Identify which cell holds the provided text, then report its [X, Y] central coordinate. 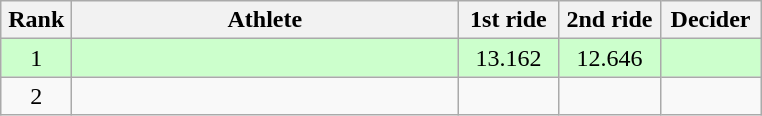
1st ride [508, 20]
Athlete [265, 20]
12.646 [610, 58]
2 [36, 96]
2nd ride [610, 20]
13.162 [508, 58]
Decider [710, 20]
Rank [36, 20]
1 [36, 58]
